Locate the cell with the specified text and output its (X, Y) center coordinate. 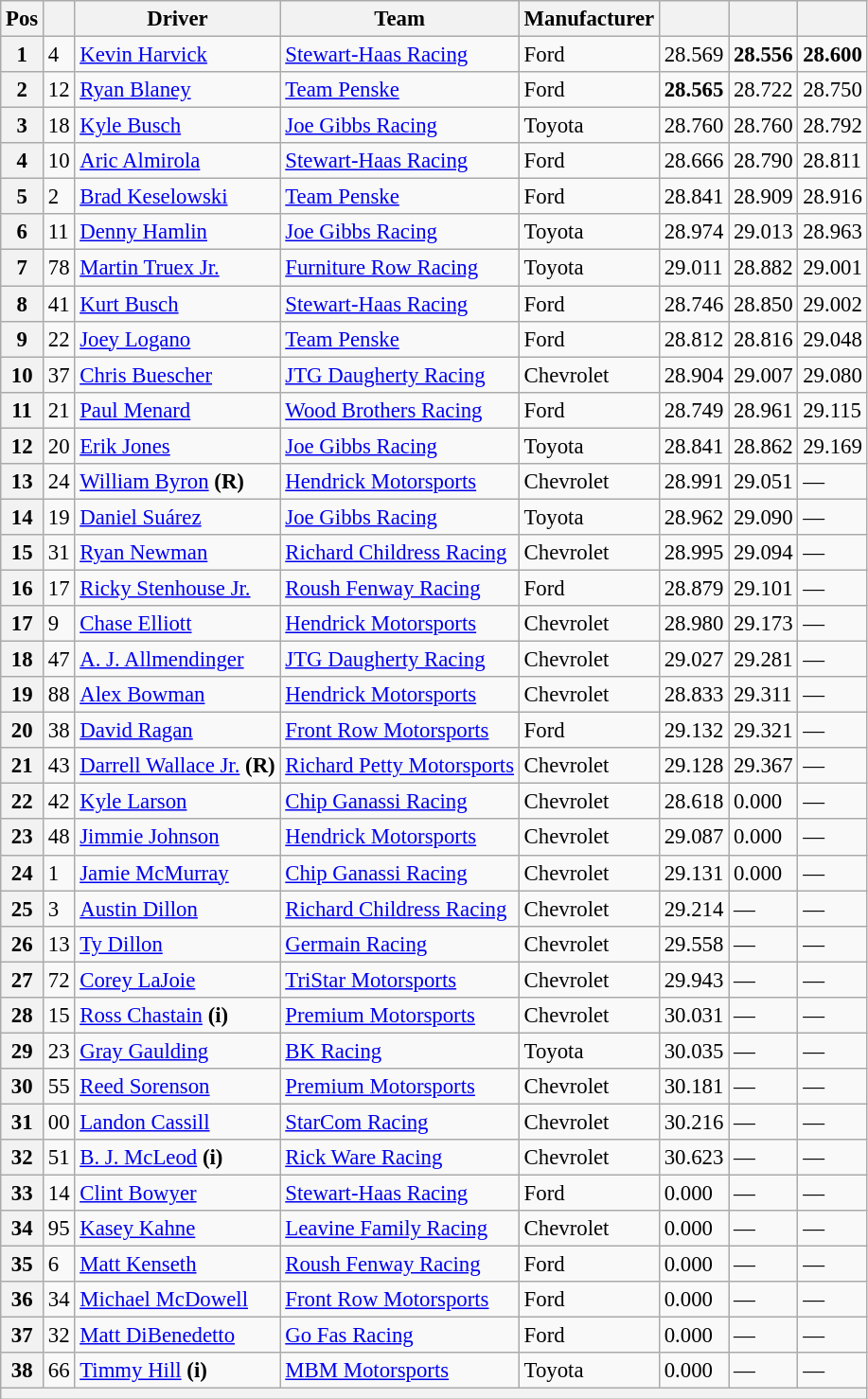
29.087 (693, 838)
29.115 (833, 410)
28.833 (693, 695)
29.173 (763, 624)
47 (59, 660)
29.367 (763, 766)
28.600 (833, 55)
Gray Gaulding (178, 1051)
29.943 (693, 980)
Paul Menard (178, 410)
29.011 (693, 268)
41 (59, 304)
Jimmie Johnson (178, 838)
25 (23, 909)
28.750 (833, 90)
55 (59, 1087)
Ricky Stenhouse Jr. (178, 588)
29.132 (693, 731)
30.031 (693, 1016)
A. J. Allmendinger (178, 660)
88 (59, 695)
29.281 (763, 660)
29.013 (763, 232)
Alex Bowman (178, 695)
29 (23, 1051)
48 (59, 838)
Richard Petty Motorsports (399, 766)
8 (23, 304)
Denny Hamlin (178, 232)
28.722 (763, 90)
28.961 (763, 410)
Chris Buescher (178, 375)
Driver (178, 19)
28.879 (693, 588)
30.035 (693, 1051)
28.850 (763, 304)
28.995 (693, 553)
Corey LaJoie (178, 980)
Go Fas Racing (399, 1336)
Martin Truex Jr. (178, 268)
28.812 (693, 339)
28.862 (763, 446)
29.027 (693, 660)
29.094 (763, 553)
29.128 (693, 766)
29.051 (763, 482)
28.749 (693, 410)
29.101 (763, 588)
26 (23, 944)
Ross Chastain (i) (178, 1016)
Ty Dillon (178, 944)
Brad Keselowski (178, 197)
MBM Motorsports (399, 1372)
Michael McDowell (178, 1300)
Joey Logano (178, 339)
Matt DiBenedetto (178, 1336)
28.746 (693, 304)
00 (59, 1122)
29.002 (833, 304)
Landon Cassill (178, 1122)
36 (23, 1300)
Kasey Kahne (178, 1229)
Darrell Wallace Jr. (R) (178, 766)
B. J. McLeod (i) (178, 1158)
42 (59, 802)
29.311 (763, 695)
Reed Sorenson (178, 1087)
28.974 (693, 232)
33 (23, 1194)
Wood Brothers Racing (399, 410)
28.882 (763, 268)
30.181 (693, 1087)
Austin Dillon (178, 909)
28.565 (693, 90)
30.623 (693, 1158)
TriStar Motorsports (399, 980)
27 (23, 980)
72 (59, 980)
28.666 (693, 161)
29.090 (763, 517)
30 (23, 1087)
29.214 (693, 909)
Rick Ware Racing (399, 1158)
28.792 (833, 126)
28.790 (763, 161)
Kurt Busch (178, 304)
Erik Jones (178, 446)
78 (59, 268)
Pos (23, 19)
28.556 (763, 55)
StarCom Racing (399, 1122)
Kyle Larson (178, 802)
7 (23, 268)
Kyle Busch (178, 126)
David Ragan (178, 731)
29.001 (833, 268)
30.216 (693, 1122)
5 (23, 197)
28.904 (693, 375)
29.048 (833, 339)
Germain Racing (399, 944)
29.007 (763, 375)
Manufacturer (589, 19)
28.963 (833, 232)
Leavine Family Racing (399, 1229)
Kevin Harvick (178, 55)
28.811 (833, 161)
16 (23, 588)
51 (59, 1158)
28.916 (833, 197)
66 (59, 1372)
28.909 (763, 197)
95 (59, 1229)
Aric Almirola (178, 161)
William Byron (R) (178, 482)
28.980 (693, 624)
28.991 (693, 482)
28 (23, 1016)
28.569 (693, 55)
28.816 (763, 339)
Clint Bowyer (178, 1194)
29.080 (833, 375)
29.169 (833, 446)
Jamie McMurray (178, 873)
28.962 (693, 517)
29.558 (693, 944)
Matt Kenseth (178, 1265)
Daniel Suárez (178, 517)
Ryan Blaney (178, 90)
29.131 (693, 873)
43 (59, 766)
29.321 (763, 731)
Timmy Hill (i) (178, 1372)
35 (23, 1265)
BK Racing (399, 1051)
28.618 (693, 802)
Furniture Row Racing (399, 268)
Ryan Newman (178, 553)
Chase Elliott (178, 624)
Team (399, 19)
